Output the [x, y] coordinate of the center of the cell containing the given text.  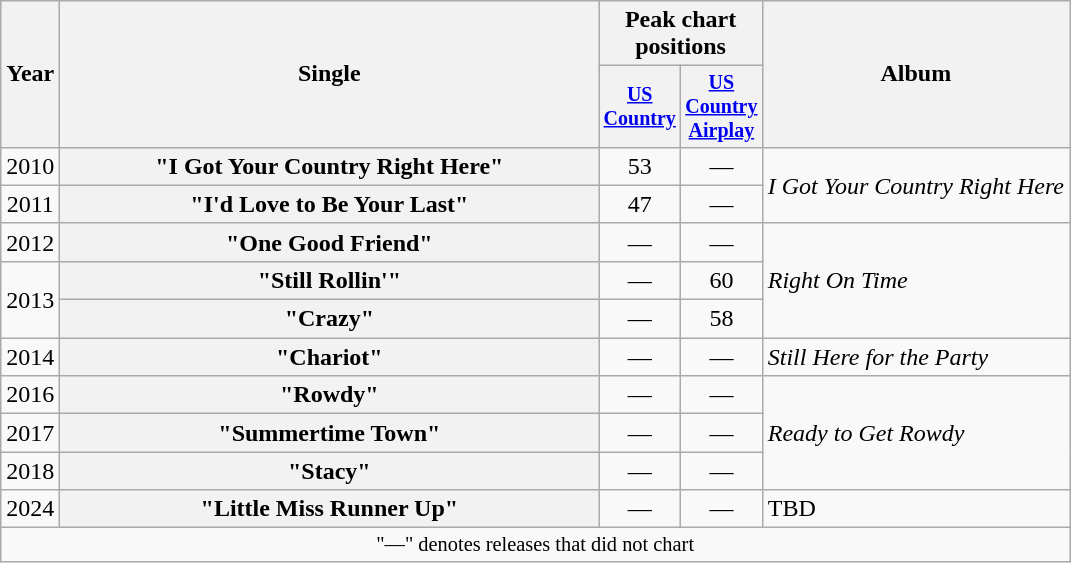
I Got Your Country Right Here [916, 185]
2012 [30, 242]
"One Good Friend" [330, 242]
2014 [30, 357]
"I Got Your Country Right Here" [330, 166]
53 [640, 166]
"—" denotes releases that did not chart [536, 545]
2024 [30, 509]
Still Here for the Party [916, 357]
"Stacy" [330, 471]
60 [722, 280]
TBD [916, 509]
"I'd Love to Be Your Last" [330, 204]
"Summertime Town" [330, 433]
"Still Rollin'" [330, 280]
Year [30, 74]
58 [722, 319]
US Country Airplay [722, 106]
Single [330, 74]
Ready to Get Rowdy [916, 433]
2011 [30, 204]
Right On Time [916, 280]
2013 [30, 299]
"Chariot" [330, 357]
US Country [640, 106]
47 [640, 204]
2010 [30, 166]
"Rowdy" [330, 395]
Peak chartpositions [680, 34]
2016 [30, 395]
"Little Miss Runner Up" [330, 509]
Album [916, 74]
2018 [30, 471]
"Crazy" [330, 319]
2017 [30, 433]
